Find where the given text appears and provide that cell's center as [X, Y] coordinate. 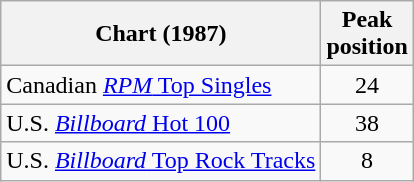
U.S. Billboard Top Rock Tracks [161, 161]
Canadian RPM Top Singles [161, 85]
U.S. Billboard Hot 100 [161, 123]
Chart (1987) [161, 34]
8 [367, 161]
38 [367, 123]
Peakposition [367, 34]
24 [367, 85]
